Search for the cell housing the specified text and yield its [X, Y] center coordinate. 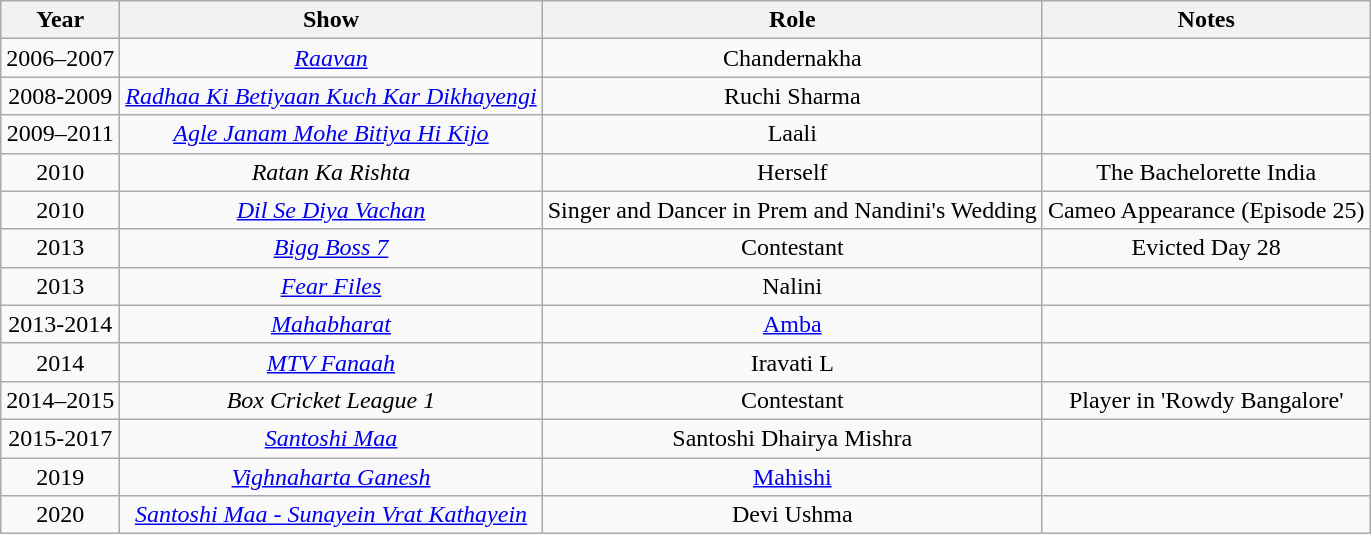
The Bachelorette India [1206, 172]
Herself [792, 172]
Ruchi Sharma [792, 96]
Evicted Day 28 [1206, 248]
Dil Se Diya Vachan [331, 210]
Devi Ushma [792, 515]
Radhaa Ki Betiyaan Kuch Kar Dikhayengi [331, 96]
2015-2017 [60, 438]
2013-2014 [60, 324]
2019 [60, 477]
Fear Files [331, 286]
Santoshi Maa [331, 438]
Nalini [792, 286]
Cameo Appearance (Episode 25) [1206, 210]
2014–2015 [60, 400]
Vighnaharta Ganesh [331, 477]
Mahabharat [331, 324]
2006–2007 [60, 58]
Laali [792, 134]
Mahishi [792, 477]
Notes [1206, 20]
Amba [792, 324]
Show [331, 20]
MTV Fanaah [331, 362]
Raavan [331, 58]
2009–2011 [60, 134]
2014 [60, 362]
Role [792, 20]
Santoshi Dhairya Mishra [792, 438]
Player in 'Rowdy Bangalore' [1206, 400]
Ratan Ka Rishta [331, 172]
Chandernakha [792, 58]
Box Cricket League 1 [331, 400]
Bigg Boss 7 [331, 248]
2008-2009 [60, 96]
Santoshi Maa - Sunayein Vrat Kathayein [331, 515]
Agle Janam Mohe Bitiya Hi Kijo [331, 134]
Year [60, 20]
2020 [60, 515]
Singer and Dancer in Prem and Nandini's Wedding [792, 210]
Iravati L [792, 362]
